From the cell containing the given text, extract its center point as (x, y) coordinate. 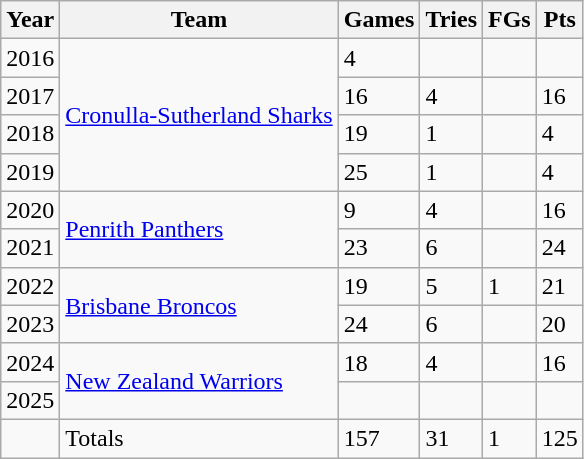
2021 (30, 248)
18 (379, 362)
2020 (30, 210)
Team (199, 20)
21 (560, 286)
2019 (30, 172)
2023 (30, 324)
Cronulla-Sutherland Sharks (199, 115)
157 (379, 438)
Totals (199, 438)
25 (379, 172)
Penrith Panthers (199, 229)
31 (452, 438)
5 (452, 286)
23 (379, 248)
FGs (510, 20)
Year (30, 20)
20 (560, 324)
2024 (30, 362)
2018 (30, 134)
125 (560, 438)
2025 (30, 400)
9 (379, 210)
2022 (30, 286)
Pts (560, 20)
2017 (30, 96)
Games (379, 20)
New Zealand Warriors (199, 381)
Tries (452, 20)
Brisbane Broncos (199, 305)
2016 (30, 58)
